Output the (X, Y) coordinate of the center of the cell containing the given text.  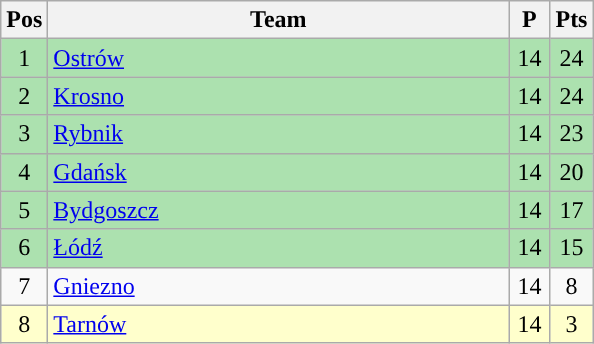
Krosno (278, 96)
6 (24, 248)
Rybnik (278, 134)
Tarnów (278, 324)
7 (24, 286)
17 (572, 210)
23 (572, 134)
P (530, 20)
Pts (572, 20)
Team (278, 20)
15 (572, 248)
20 (572, 172)
5 (24, 210)
Ostrów (278, 58)
Gdańsk (278, 172)
Pos (24, 20)
1 (24, 58)
2 (24, 96)
Bydgoszcz (278, 210)
Łódź (278, 248)
Gniezno (278, 286)
4 (24, 172)
